Determine the (x, y) coordinate at the center of the cell enclosing the given text.  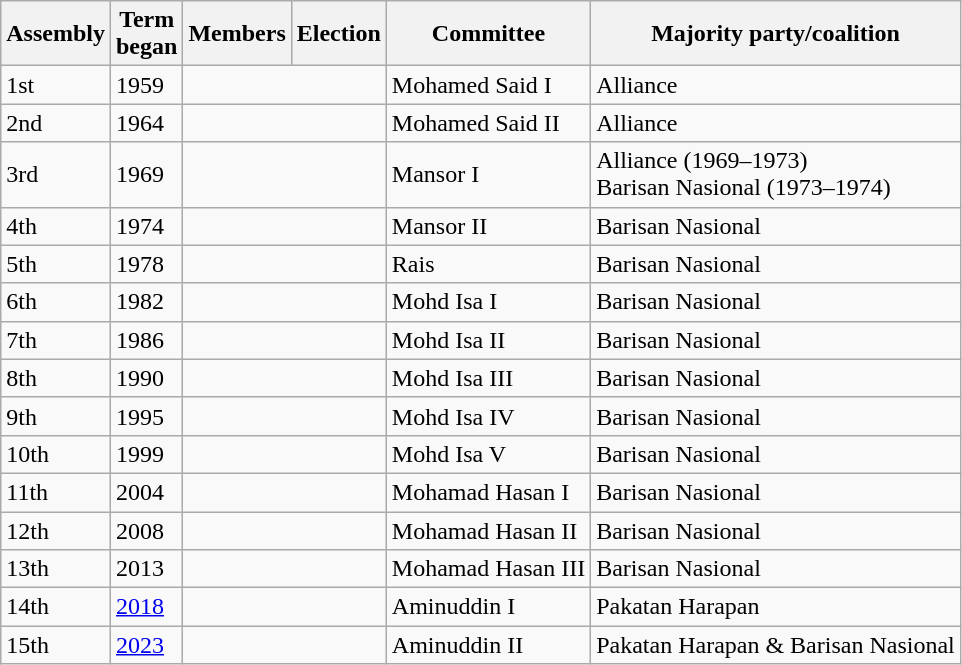
1978 (146, 264)
13th (56, 569)
Mohamed Said I (488, 85)
Election (338, 34)
10th (56, 454)
Mansor I (488, 174)
7th (56, 340)
Assembly (56, 34)
Mohd Isa II (488, 340)
Majority party/coalition (776, 34)
1982 (146, 302)
Committee (488, 34)
Mohd Isa V (488, 454)
2nd (56, 123)
2023 (146, 645)
6th (56, 302)
1974 (146, 226)
1959 (146, 85)
4th (56, 226)
1st (56, 85)
Alliance (1969–1973)Barisan Nasional (1973–1974) (776, 174)
11th (56, 492)
Mohamad Hasan III (488, 569)
2004 (146, 492)
Aminuddin I (488, 607)
Mohd Isa III (488, 378)
Aminuddin II (488, 645)
Mansor II (488, 226)
5th (56, 264)
1999 (146, 454)
2018 (146, 607)
2013 (146, 569)
Rais (488, 264)
8th (56, 378)
1964 (146, 123)
Mohamed Said II (488, 123)
1990 (146, 378)
14th (56, 607)
15th (56, 645)
Pakatan Harapan (776, 607)
2008 (146, 531)
Mohamad Hasan II (488, 531)
1995 (146, 416)
Mohd Isa IV (488, 416)
Termbegan (146, 34)
1986 (146, 340)
12th (56, 531)
9th (56, 416)
Members (237, 34)
Pakatan Harapan & Barisan Nasional (776, 645)
3rd (56, 174)
1969 (146, 174)
Mohd Isa I (488, 302)
Mohamad Hasan I (488, 492)
